Identify which cell holds the provided text, then report its [x, y] central coordinate. 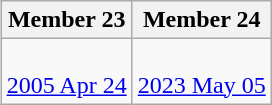
2005 Apr 24 [66, 72]
Member 23 [66, 20]
2023 May 05 [202, 72]
Member 24 [202, 20]
